Provide the [X, Y] coordinate of the cell's center where the given text is located.  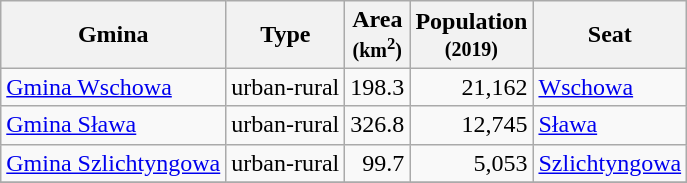
Gmina [114, 34]
198.3 [378, 87]
Wschowa [610, 87]
Population(2019) [472, 34]
Gmina Sława [114, 125]
99.7 [378, 163]
12,745 [472, 125]
Sława [610, 125]
21,162 [472, 87]
Seat [610, 34]
Type [286, 34]
326.8 [378, 125]
Area(km2) [378, 34]
Gmina Szlichtyngowa [114, 163]
Gmina Wschowa [114, 87]
5,053 [472, 163]
Szlichtyngowa [610, 163]
